Provide the (X, Y) coordinate of the cell's center where the given text is located.  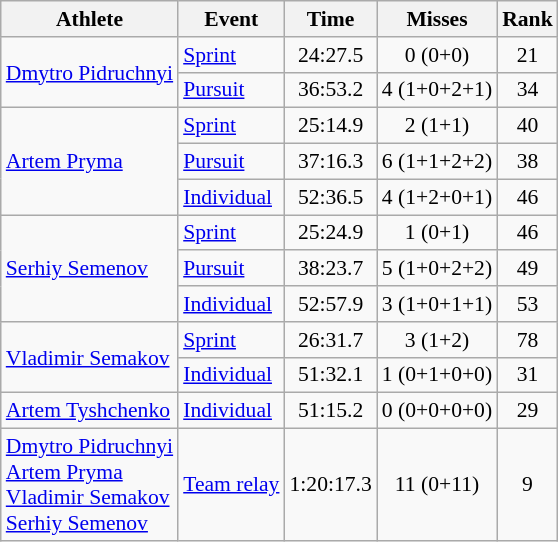
1:20:17.3 (330, 485)
0 (0+0) (437, 55)
36:53.2 (330, 90)
40 (528, 126)
Artem Tyshchenko (90, 411)
78 (528, 340)
Time (330, 19)
26:31.7 (330, 340)
34 (528, 90)
25:24.9 (330, 233)
29 (528, 411)
Artem Pryma (90, 162)
Vladimir Semakov (90, 358)
Rank (528, 19)
53 (528, 304)
52:36.5 (330, 197)
24:27.5 (330, 55)
49 (528, 269)
4 (1+0+2+1) (437, 90)
Dmytro Pidruchnyi (90, 72)
21 (528, 55)
38:23.7 (330, 269)
Dmytro PidruchnyiArtem PrymaVladimir SemakovSerhiy Semenov (90, 485)
6 (1+1+2+2) (437, 162)
5 (1+0+2+2) (437, 269)
Event (231, 19)
3 (1+2) (437, 340)
Serhiy Semenov (90, 268)
51:32.1 (330, 375)
37:16.3 (330, 162)
25:14.9 (330, 126)
1 (0+1+0+0) (437, 375)
Athlete (90, 19)
38 (528, 162)
0 (0+0+0+0) (437, 411)
3 (1+0+1+1) (437, 304)
1 (0+1) (437, 233)
9 (528, 485)
Misses (437, 19)
Team relay (231, 485)
2 (1+1) (437, 126)
4 (1+2+0+1) (437, 197)
31 (528, 375)
51:15.2 (330, 411)
11 (0+11) (437, 485)
52:57.9 (330, 304)
